Extract the (X, Y) coordinate from the center of the cell holding the provided text.  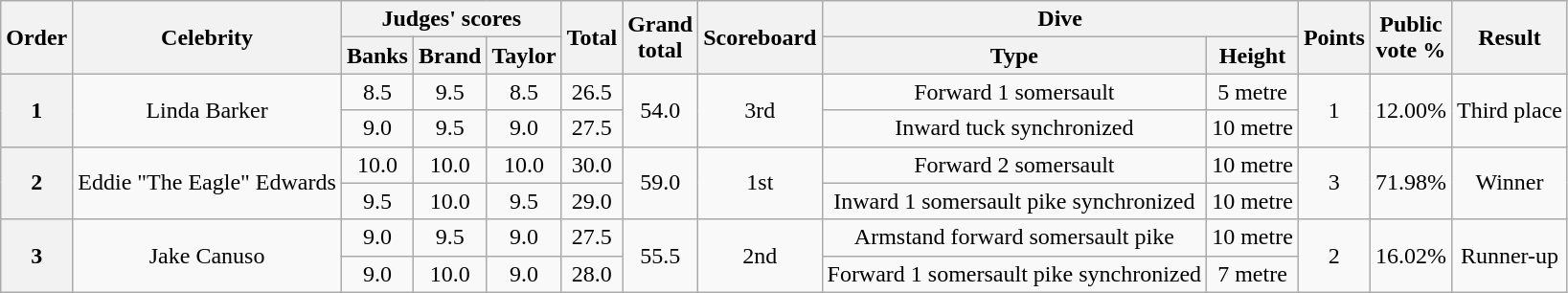
Result (1510, 37)
Runner-up (1510, 256)
Inward tuck synchronized (1014, 128)
55.5 (661, 256)
Total (592, 37)
Third place (1510, 110)
Forward 1 somersault pike synchronized (1014, 274)
Order (36, 37)
Publicvote % (1410, 37)
Grandtotal (661, 37)
Winner (1510, 183)
Dive (1059, 19)
Forward 2 somersault (1014, 165)
Forward 1 somersault (1014, 92)
7 metre (1253, 274)
2nd (761, 256)
Judges' scores (451, 19)
Inward 1 somersault pike synchronized (1014, 201)
Height (1253, 56)
Eddie "The Eagle" Edwards (207, 183)
Scoreboard (761, 37)
16.02% (1410, 256)
1st (761, 183)
Points (1333, 37)
59.0 (661, 183)
71.98% (1410, 183)
Celebrity (207, 37)
Armstand forward somersault pike (1014, 237)
5 metre (1253, 92)
12.00% (1410, 110)
Type (1014, 56)
Brand (449, 56)
26.5 (592, 92)
3rd (761, 110)
30.0 (592, 165)
29.0 (592, 201)
28.0 (592, 274)
Taylor (524, 56)
Linda Barker (207, 110)
54.0 (661, 110)
Jake Canuso (207, 256)
Banks (377, 56)
